Find where the given text appears and provide that cell's center as [x, y] coordinate. 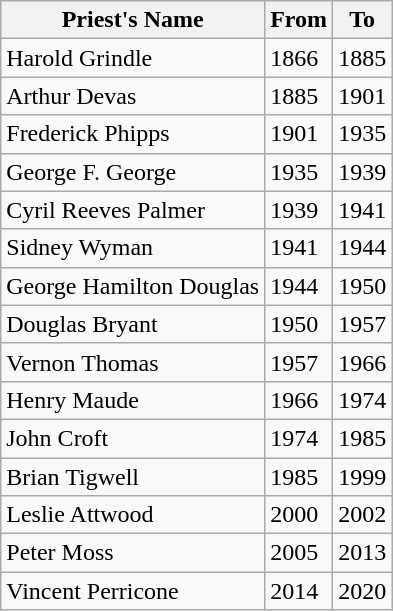
Douglas Bryant [133, 324]
Frederick Phipps [133, 134]
John Croft [133, 438]
Vernon Thomas [133, 362]
Leslie Attwood [133, 515]
Henry Maude [133, 400]
To [362, 20]
2002 [362, 515]
2005 [299, 553]
Vincent Perricone [133, 591]
1999 [362, 477]
2014 [299, 591]
Brian Tigwell [133, 477]
George F. George [133, 172]
Peter Moss [133, 553]
Cyril Reeves Palmer [133, 210]
Sidney Wyman [133, 248]
2020 [362, 591]
Priest's Name [133, 20]
Harold Grindle [133, 58]
George Hamilton Douglas [133, 286]
Arthur Devas [133, 96]
2013 [362, 553]
From [299, 20]
2000 [299, 515]
1866 [299, 58]
